Pinpoint the cell where the given text exists, returning its (x, y) midpoint coordinate. 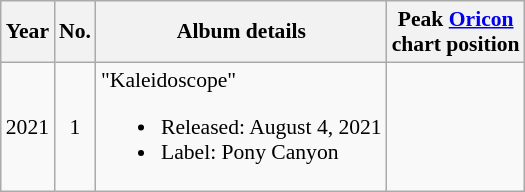
No. (75, 32)
Year (28, 32)
2021 (28, 127)
1 (75, 127)
Album details (242, 32)
Peak Oriconchart position (456, 32)
"Kaleidoscope"Released: August 4, 2021Label: Pony Canyon (242, 127)
